Identify which cell holds the provided text, then report its (x, y) central coordinate. 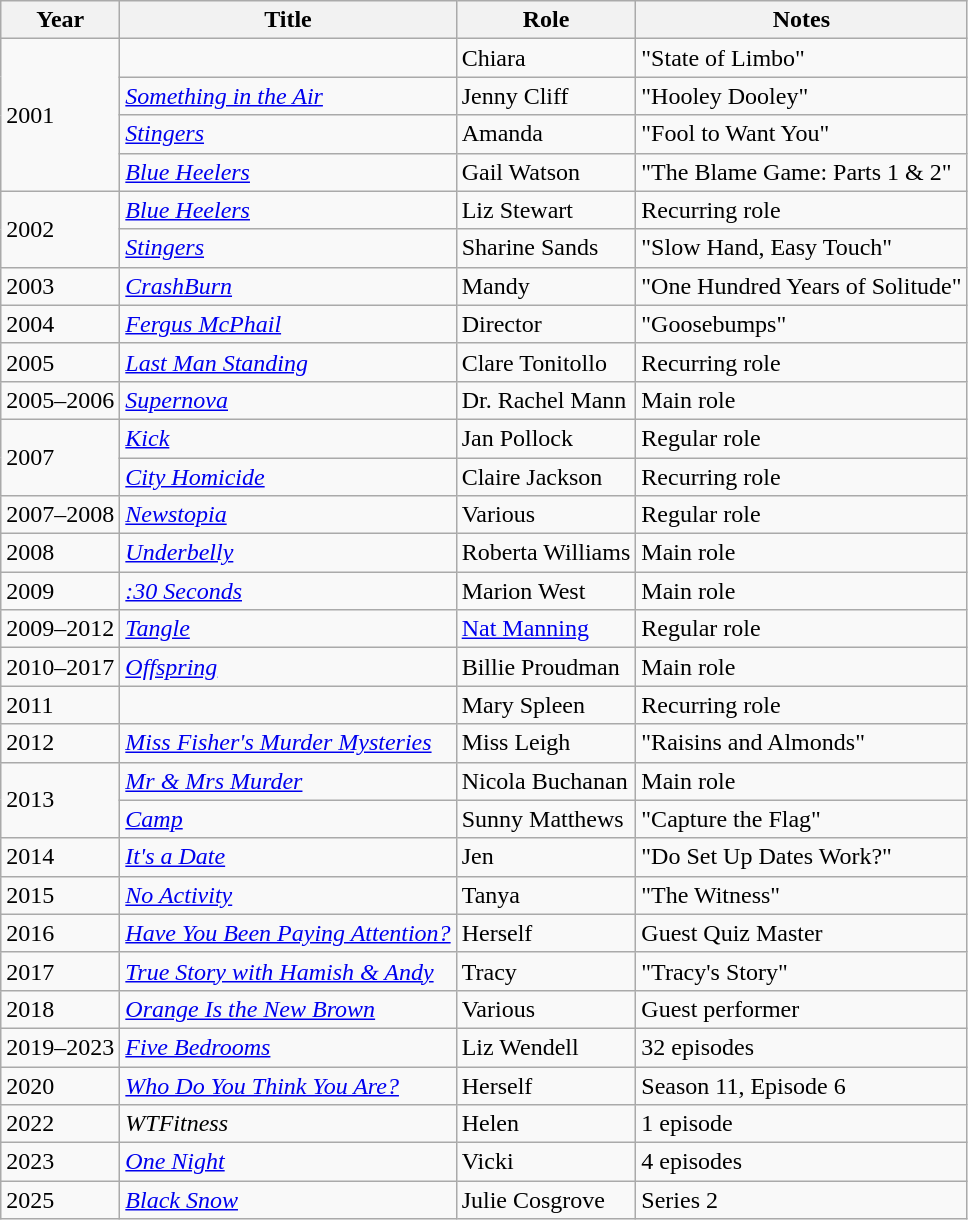
2003 (60, 286)
"One Hundred Years of Solitude" (802, 286)
1 episode (802, 1124)
Vicki (546, 1162)
Supernova (288, 400)
"Slow Hand, Easy Touch" (802, 248)
2012 (60, 743)
Chiara (546, 58)
Nicola Buchanan (546, 781)
Dr. Rachel Mann (546, 400)
"Hooley Dooley" (802, 96)
2007 (60, 457)
Nat Manning (546, 629)
2004 (60, 324)
2020 (60, 1085)
Jan Pollock (546, 438)
Tangle (288, 629)
Gail Watson (546, 172)
It's a Date (288, 857)
2023 (60, 1162)
Jen (546, 857)
CrashBurn (288, 286)
2005 (60, 362)
2018 (60, 1009)
"Fool to Want You" (802, 134)
2014 (60, 857)
"The Witness" (802, 895)
Last Man Standing (288, 362)
Guest performer (802, 1009)
True Story with Hamish & Andy (288, 971)
Marion West (546, 591)
Newstopia (288, 515)
Role (546, 20)
2013 (60, 800)
Helen (546, 1124)
Fergus McPhail (288, 324)
2001 (60, 115)
City Homicide (288, 477)
Tracy (546, 971)
2017 (60, 971)
Title (288, 20)
Camp (288, 819)
2025 (60, 1200)
"Do Set Up Dates Work?" (802, 857)
"Goosebumps" (802, 324)
32 episodes (802, 1047)
Julie Cosgrove (546, 1200)
Five Bedrooms (288, 1047)
Something in the Air (288, 96)
Mr & Mrs Murder (288, 781)
Liz Stewart (546, 210)
Jenny Cliff (546, 96)
Director (546, 324)
2007–2008 (60, 515)
Black Snow (288, 1200)
2015 (60, 895)
2009–2012 (60, 629)
Who Do You Think You Are? (288, 1085)
Kick (288, 438)
Miss Fisher's Murder Mysteries (288, 743)
Roberta Williams (546, 553)
2022 (60, 1124)
2008 (60, 553)
Year (60, 20)
"Raisins and Almonds" (802, 743)
Season 11, Episode 6 (802, 1085)
4 episodes (802, 1162)
Mary Spleen (546, 705)
No Activity (288, 895)
2011 (60, 705)
2019–2023 (60, 1047)
Notes (802, 20)
"State of Limbo" (802, 58)
Offspring (288, 667)
Series 2 (802, 1200)
Liz Wendell (546, 1047)
Orange Is the New Brown (288, 1009)
Miss Leigh (546, 743)
Underbelly (288, 553)
Guest Quiz Master (802, 933)
"Capture the Flag" (802, 819)
Have You Been Paying Attention? (288, 933)
"The Blame Game: Parts 1 & 2" (802, 172)
WTFitness (288, 1124)
:30 Seconds (288, 591)
Billie Proudman (546, 667)
Sharine Sands (546, 248)
One Night (288, 1162)
Claire Jackson (546, 477)
Sunny Matthews (546, 819)
2002 (60, 229)
Amanda (546, 134)
2010–2017 (60, 667)
2009 (60, 591)
2005–2006 (60, 400)
Mandy (546, 286)
"Tracy's Story" (802, 971)
Tanya (546, 895)
2016 (60, 933)
Clare Tonitollo (546, 362)
